Search for the cell housing the specified text and yield its (x, y) center coordinate. 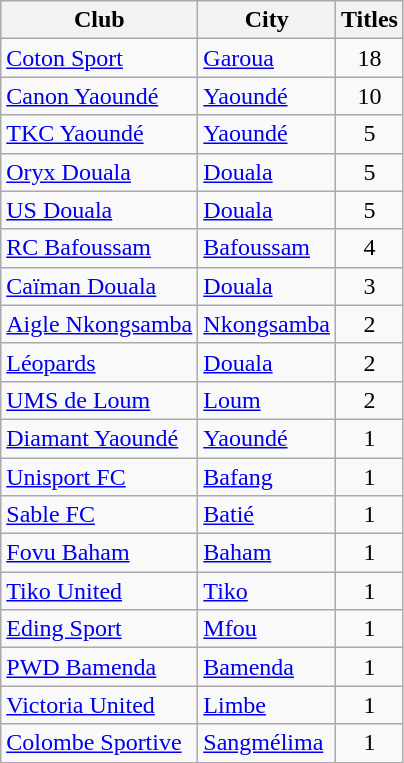
Bamenda (267, 667)
City (267, 20)
Caïman Douala (100, 286)
Tiko United (100, 591)
Oryx Douala (100, 172)
Bafoussam (267, 248)
Eding Sport (100, 629)
Sable FC (100, 515)
Baham (267, 553)
Tiko (267, 591)
Loum (267, 400)
Nkongsamba (267, 324)
Club (100, 20)
Diamant Yaoundé (100, 438)
Fovu Baham (100, 553)
Colombe Sportive (100, 743)
Bafang (267, 477)
Coton Sport (100, 58)
TKC Yaoundé (100, 134)
10 (370, 96)
Mfou (267, 629)
Canon Yaoundé (100, 96)
Titles (370, 20)
Unisport FC (100, 477)
18 (370, 58)
3 (370, 286)
Garoua (267, 58)
UMS de Loum (100, 400)
Batié (267, 515)
RC Bafoussam (100, 248)
Aigle Nkongsamba (100, 324)
US Douala (100, 210)
Victoria United (100, 705)
Léopards (100, 362)
PWD Bamenda (100, 667)
4 (370, 248)
Sangmélima (267, 743)
Limbe (267, 705)
